Output the [x, y] coordinate of the center of the cell containing the given text.  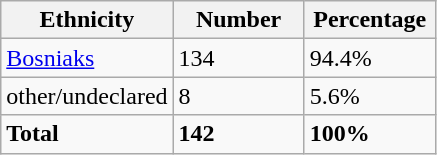
Percentage [370, 20]
Total [87, 134]
other/undeclared [87, 96]
94.4% [370, 58]
100% [370, 134]
134 [238, 58]
Bosniaks [87, 58]
8 [238, 96]
Number [238, 20]
5.6% [370, 96]
Ethnicity [87, 20]
142 [238, 134]
